Detect which cell encompasses the target text, then output its [x, y] center coordinate. 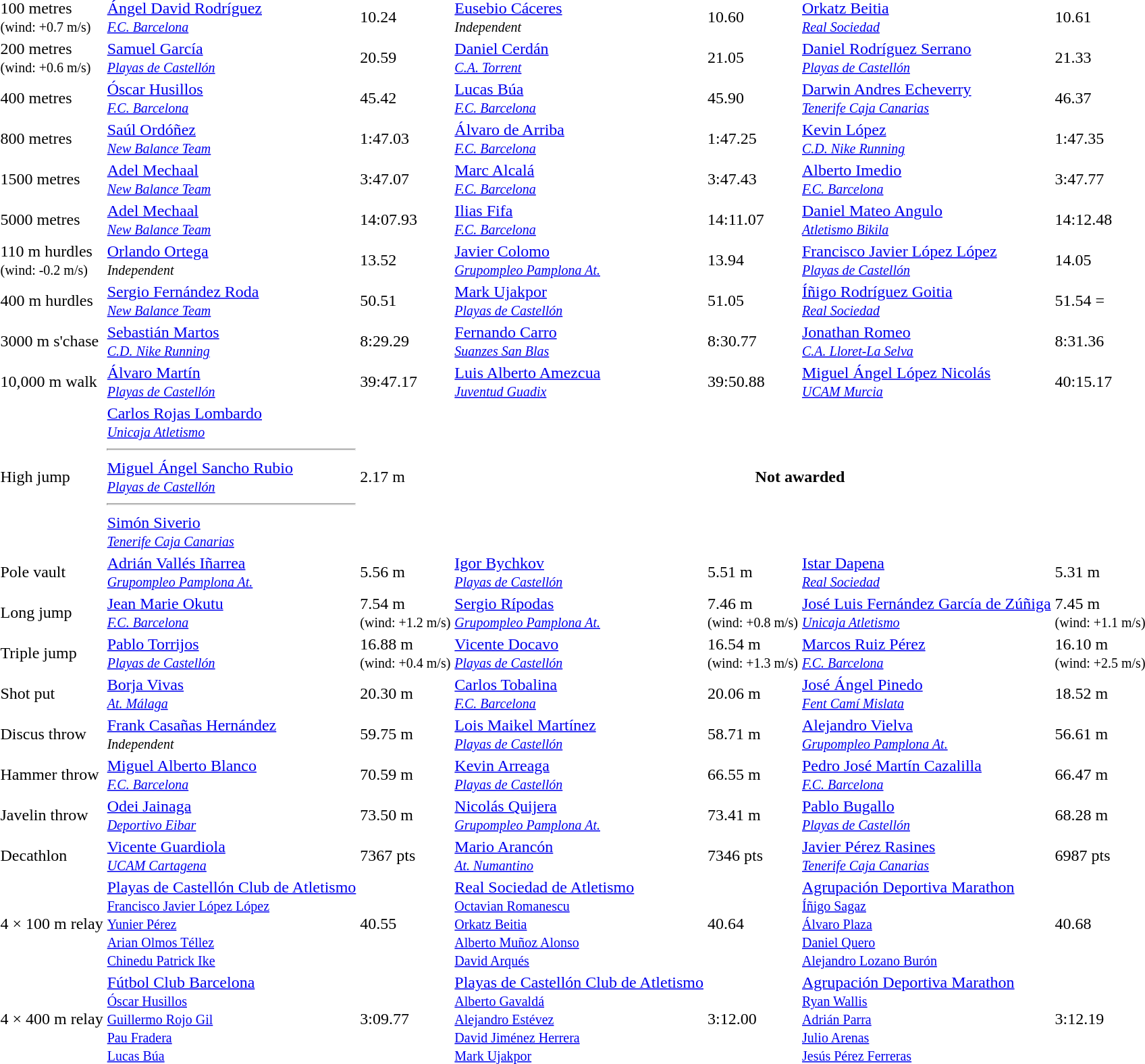
Francisco Javier López LópezPlayas de Castellón [927, 261]
Álvaro de ArribaF.C. Barcelona [579, 139]
Alejandro VielvaGrupompleo Pamplona At. [927, 735]
Darwin Andres EcheverryTenerife Caja Canarias [927, 99]
Javier Pérez RasinesTenerife Caja Canarias [927, 856]
Óscar HusillosF.C. Barcelona [232, 99]
José Ángel PinedoFent Camí Mislata [927, 694]
Marcos Ruiz PérezF.C. Barcelona [927, 654]
Fernando CarroSuanzes San Blas [579, 342]
Sebastián MartosC.D. Nike Running [232, 342]
2.17 m [405, 477]
13.94 [752, 261]
59.75 m [405, 735]
Vicente DocavoPlayas de Castellón [579, 654]
1:47.03 [405, 139]
14:11.07 [752, 220]
Daniel Mateo AnguloAtletismo Bikila [927, 220]
7.54 m(wind: +1.2 m/s) [405, 613]
Samuel GarcíaPlayas de Castellón [232, 58]
Vicente GuardiolaUCAM Cartagena [232, 856]
14:07.93 [405, 220]
7.46 m(wind: +0.8 m/s) [752, 613]
73.50 m [405, 816]
Carlos TobalinaF.C. Barcelona [579, 694]
Orlando OrtegaIndependent [232, 261]
Íñigo Rodríguez GoitiaReal Sociedad [927, 301]
Ilias FifaF.C. Barcelona [579, 220]
7346 pts [752, 856]
Pablo BugalloPlayas de Castellón [927, 816]
Jean Marie OkutuF.C. Barcelona [232, 613]
Kevin LópezC.D. Nike Running [927, 139]
21.05 [752, 58]
45.42 [405, 99]
José Luis Fernández García de ZúñigaUnicaja Atletismo [927, 613]
20.30 m [405, 694]
13.52 [405, 261]
16.88 m(wind: +0.4 m/s) [405, 654]
3:47.07 [405, 180]
5.51 m [752, 573]
39:47.17 [405, 382]
20.06 m [752, 694]
Sergio Fernández RodaNew Balance Team [232, 301]
Daniel CerdánC.A. Torrent [579, 58]
Kevin ArreagaPlayas de Castellón [579, 775]
Sergio RípodasGrupompleo Pamplona At. [579, 613]
8:30.77 [752, 342]
Lucas BúaF.C. Barcelona [579, 99]
Frank Casañas HernándezIndependent [232, 735]
40.55 [405, 924]
Adrián Vallés IñarreaGrupompleo Pamplona At. [232, 573]
Alberto ImedioF.C. Barcelona [927, 180]
Nicolás QuijeraGrupompleo Pamplona At. [579, 816]
Javier ColomoGrupompleo Pamplona At. [579, 261]
45.90 [752, 99]
Pedro José Martín CazalillaF.C. Barcelona [927, 775]
51.05 [752, 301]
16.54 m(wind: +1.3 m/s) [752, 654]
Luis Alberto AmezcuaJuventud Guadix [579, 382]
Daniel Rodríguez SerranoPlayas de Castellón [927, 58]
Igor BychkovPlayas de Castellón [579, 573]
Carlos Rojas LombardoUnicaja AtletismoMiguel Ángel Sancho RubioPlayas de CastellónSimón SiverioTenerife Caja Canarias [232, 477]
73.41 m [752, 816]
5.56 m [405, 573]
Jonathan RomeoC.A. Lloret-La Selva [927, 342]
Odei JainagaDeportivo Eibar [232, 816]
Borja VivasAt. Málaga [232, 694]
Lois Maikel MartínezPlayas de Castellón [579, 735]
Saúl OrdóñezNew Balance Team [232, 139]
39:50.88 [752, 382]
66.55 m [752, 775]
Agrupación Deportiva MarathonÍñigo SagazÁlvaro PlazaDaniel QueroAlejandro Lozano Burón [927, 924]
70.59 m [405, 775]
Istar DapenaReal Sociedad [927, 573]
Pablo TorrijosPlayas de Castellón [232, 654]
8:29.29 [405, 342]
50.51 [405, 301]
40.64 [752, 924]
Mario ArancónAt. Numantino [579, 856]
20.59 [405, 58]
3:47.43 [752, 180]
Marc AlcaláF.C. Barcelona [579, 180]
Real Sociedad de AtletismoOctavian RomanescuOrkatz BeitiaAlberto Muñoz AlonsoDavid Arqués [579, 924]
Miguel Alberto BlancoF.C. Barcelona [232, 775]
7367 pts [405, 856]
Álvaro MartínPlayas de Castellón [232, 382]
Miguel Ángel López NicolásUCAM Murcia [927, 382]
Playas de Castellón Club de AtletismoFrancisco Javier López LópezYunier PérezArian Olmos TéllezChinedu Patrick Ike [232, 924]
1:47.25 [752, 139]
58.71 m [752, 735]
Mark UjakporPlayas de Castellón [579, 301]
